Return (x, y) of the center of cell containing provided text 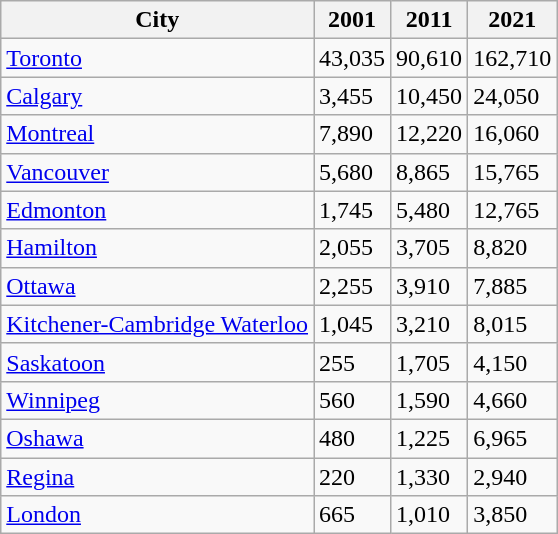
Toronto (158, 58)
90,610 (430, 58)
Oshawa (158, 438)
1,045 (352, 324)
Hamilton (158, 248)
1,590 (430, 400)
2,255 (352, 286)
43,035 (352, 58)
Kitchener-Cambridge Waterloo (158, 324)
Vancouver (158, 172)
1,745 (352, 210)
City (158, 20)
3,210 (430, 324)
1,330 (430, 477)
2021 (512, 20)
5,680 (352, 172)
480 (352, 438)
8,820 (512, 248)
16,060 (512, 134)
Montreal (158, 134)
255 (352, 362)
Edmonton (158, 210)
12,765 (512, 210)
12,220 (430, 134)
London (158, 515)
Winnipeg (158, 400)
5,480 (430, 210)
665 (352, 515)
Regina (158, 477)
6,965 (512, 438)
2001 (352, 20)
Calgary (158, 96)
3,455 (352, 96)
8,015 (512, 324)
Ottawa (158, 286)
15,765 (512, 172)
8,865 (430, 172)
4,660 (512, 400)
7,885 (512, 286)
2,940 (512, 477)
2,055 (352, 248)
220 (352, 477)
24,050 (512, 96)
2011 (430, 20)
10,450 (430, 96)
Saskatoon (158, 362)
3,910 (430, 286)
3,850 (512, 515)
1,010 (430, 515)
560 (352, 400)
4,150 (512, 362)
1,225 (430, 438)
1,705 (430, 362)
7,890 (352, 134)
3,705 (430, 248)
162,710 (512, 58)
